Search for the cell housing the specified text and yield its [x, y] center coordinate. 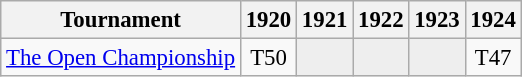
1923 [437, 20]
1924 [493, 20]
1921 [325, 20]
T50 [268, 58]
The Open Championship [121, 58]
Tournament [121, 20]
1922 [381, 20]
T47 [493, 58]
1920 [268, 20]
